Pinpoint the cell where the given text exists, returning its [x, y] midpoint coordinate. 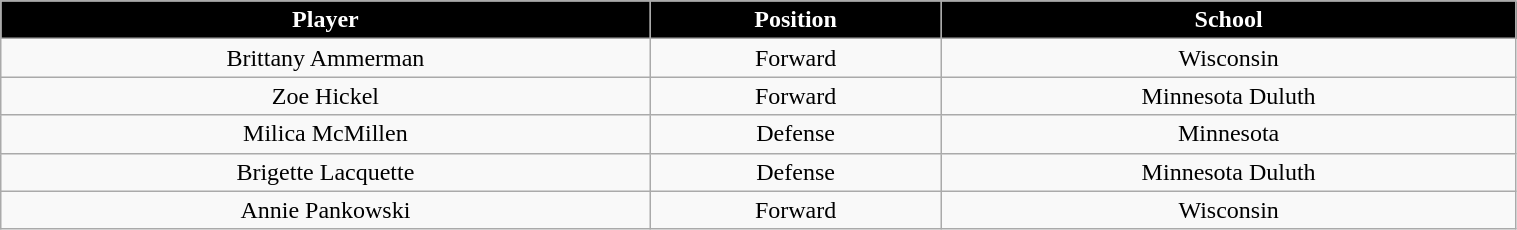
Milica McMillen [326, 134]
Position [796, 20]
Zoe Hickel [326, 96]
Annie Pankowski [326, 210]
Brigette Lacquette [326, 172]
School [1228, 20]
Player [326, 20]
Minnesota [1228, 134]
Brittany Ammerman [326, 58]
